Return the (X, Y) coordinate for the center point of the cell that contains the specified text.  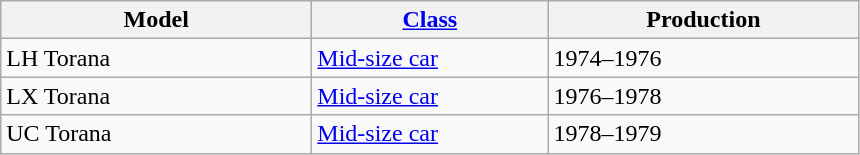
1978–1979 (704, 134)
Model (156, 20)
1976–1978 (704, 96)
UC Torana (156, 134)
LH Torana (156, 58)
LX Torana (156, 96)
Class (430, 20)
Production (704, 20)
1974–1976 (704, 58)
